Find where the given text appears and provide that cell's center as [x, y] coordinate. 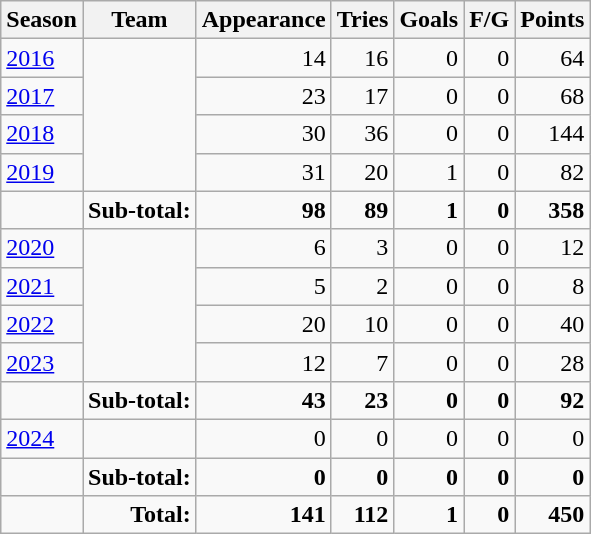
10 [362, 324]
Points [552, 20]
2020 [42, 248]
82 [552, 172]
112 [362, 515]
64 [552, 58]
Season [42, 20]
Appearance [264, 20]
Goals [429, 20]
14 [264, 58]
17 [362, 96]
2016 [42, 58]
141 [264, 515]
144 [552, 134]
3 [362, 248]
28 [552, 362]
2022 [42, 324]
2 [362, 286]
16 [362, 58]
98 [264, 210]
5 [264, 286]
F/G [490, 20]
30 [264, 134]
40 [552, 324]
2024 [42, 438]
6 [264, 248]
2017 [42, 96]
68 [552, 96]
2018 [42, 134]
Team [139, 20]
89 [362, 210]
2019 [42, 172]
7 [362, 362]
92 [552, 400]
43 [264, 400]
2021 [42, 286]
31 [264, 172]
Total: [139, 515]
358 [552, 210]
36 [362, 134]
Tries [362, 20]
8 [552, 286]
450 [552, 515]
2023 [42, 362]
